Identify which cell holds the provided text, then report its [X, Y] central coordinate. 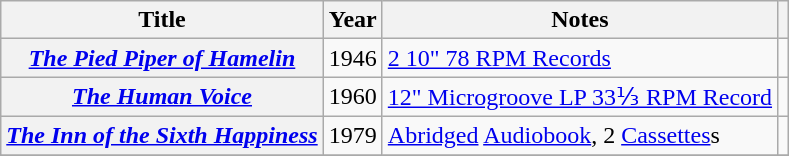
The Human Voice [162, 97]
Year [352, 20]
1960 [352, 97]
The Inn of the Sixth Happiness [162, 135]
12" Microgroove LP 33⅓ RPM Record [580, 97]
The Pied Piper of Hamelin [162, 58]
1946 [352, 58]
1979 [352, 135]
Abridged Audiobook, 2 Cassettess [580, 135]
2 10" 78 RPM Records [580, 58]
Title [162, 20]
Notes [580, 20]
